Capture the cell that displays the provided text and extract its (x, y) central coordinate. 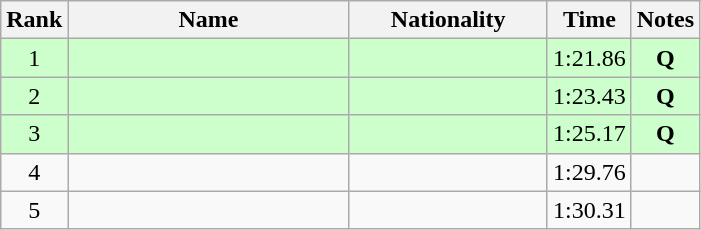
1 (34, 58)
2 (34, 96)
1:25.17 (589, 134)
1:30.31 (589, 210)
1:23.43 (589, 96)
4 (34, 172)
Rank (34, 20)
5 (34, 210)
Notes (665, 20)
Nationality (448, 20)
1:21.86 (589, 58)
Time (589, 20)
3 (34, 134)
1:29.76 (589, 172)
Name (208, 20)
